Search for the cell housing the specified text and yield its [X, Y] center coordinate. 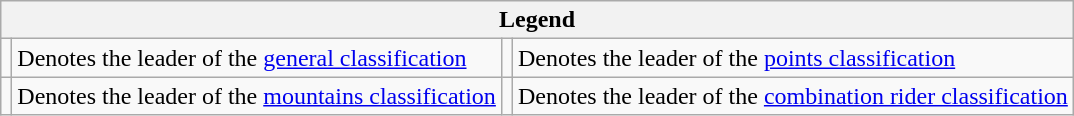
Denotes the leader of the general classification [257, 58]
Denotes the leader of the mountains classification [257, 96]
Legend [538, 20]
Denotes the leader of the points classification [792, 58]
Denotes the leader of the combination rider classification [792, 96]
